Provide the (x, y) coordinate of the cell's center where the given text is located.  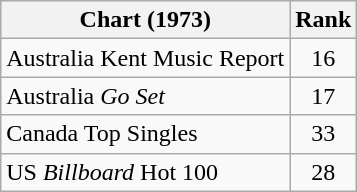
17 (324, 96)
28 (324, 172)
Rank (324, 20)
US Billboard Hot 100 (146, 172)
Australia Go Set (146, 96)
Canada Top Singles (146, 134)
Chart (1973) (146, 20)
16 (324, 58)
33 (324, 134)
Australia Kent Music Report (146, 58)
